Output the (x, y) coordinate of the center of the cell containing the given text.  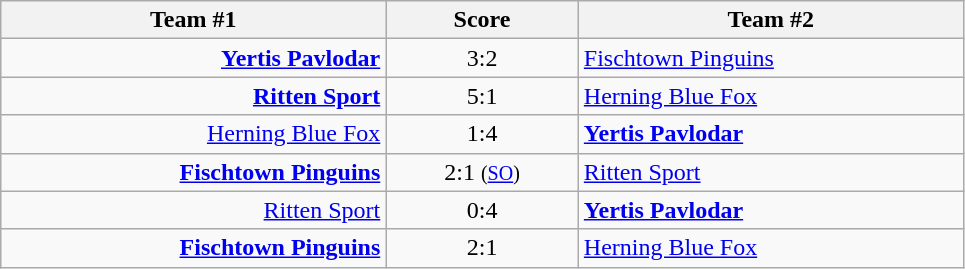
5:1 (482, 96)
0:4 (482, 210)
2:1 (482, 248)
3:2 (482, 58)
Team #2 (770, 20)
Team #1 (194, 20)
Score (482, 20)
1:4 (482, 134)
2:1 (SO) (482, 172)
